From the cell containing the given text, extract its center point as [x, y] coordinate. 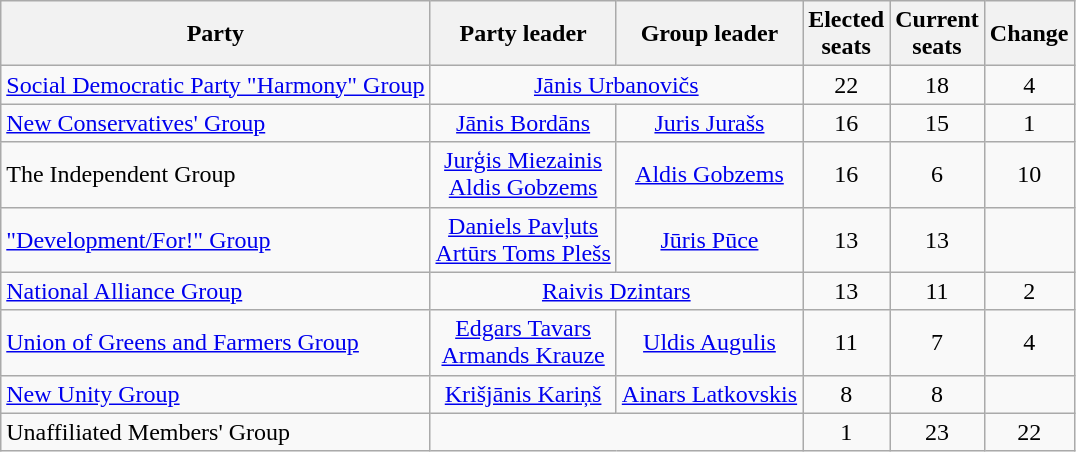
Jānis Bordāns [523, 123]
Unaffiliated Members' Group [216, 432]
Party [216, 34]
Party leader [523, 34]
Group leader [709, 34]
"Development/For!" Group [216, 240]
Change [1029, 34]
Juris Jurašs [709, 123]
Aldis Gobzems [709, 174]
Electedseats [846, 34]
18 [938, 85]
Social Democratic Party "Harmony" Group [216, 85]
6 [938, 174]
2 [1029, 291]
Uldis Augulis [709, 342]
Union of Greens and Farmers Group [216, 342]
Ainars Latkovskis [709, 394]
Jānis Urbanovičs [616, 85]
Edgars TavarsArmands Krauze [523, 342]
Currentseats [938, 34]
New Unity Group [216, 394]
Krišjānis Kariņš [523, 394]
Jurģis MiezainisAldis Gobzems [523, 174]
National Alliance Group [216, 291]
Raivis Dzintars [616, 291]
New Conservatives' Group [216, 123]
Daniels PavļutsArtūrs Toms Plešs [523, 240]
The Independent Group [216, 174]
Jūris Pūce [709, 240]
10 [1029, 174]
7 [938, 342]
23 [938, 432]
15 [938, 123]
